Detect which cell encompasses the target text, then output its (x, y) center coordinate. 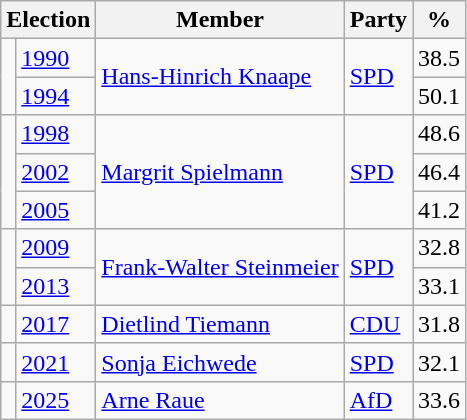
CDU (378, 324)
Election (48, 20)
1998 (56, 134)
50.1 (440, 96)
2025 (56, 400)
48.6 (440, 134)
Margrit Spielmann (220, 172)
Frank-Walter Steinmeier (220, 267)
2017 (56, 324)
41.2 (440, 210)
2013 (56, 286)
Party (378, 20)
32.1 (440, 362)
Dietlind Tiemann (220, 324)
2009 (56, 248)
38.5 (440, 58)
31.8 (440, 324)
1994 (56, 96)
1990 (56, 58)
Sonja Eichwede (220, 362)
2002 (56, 172)
2005 (56, 210)
32.8 (440, 248)
AfD (378, 400)
46.4 (440, 172)
Arne Raue (220, 400)
% (440, 20)
2021 (56, 362)
33.6 (440, 400)
33.1 (440, 286)
Member (220, 20)
Hans-Hinrich Knaape (220, 77)
